Determine the (X, Y) coordinate at the center of the cell enclosing the given text.  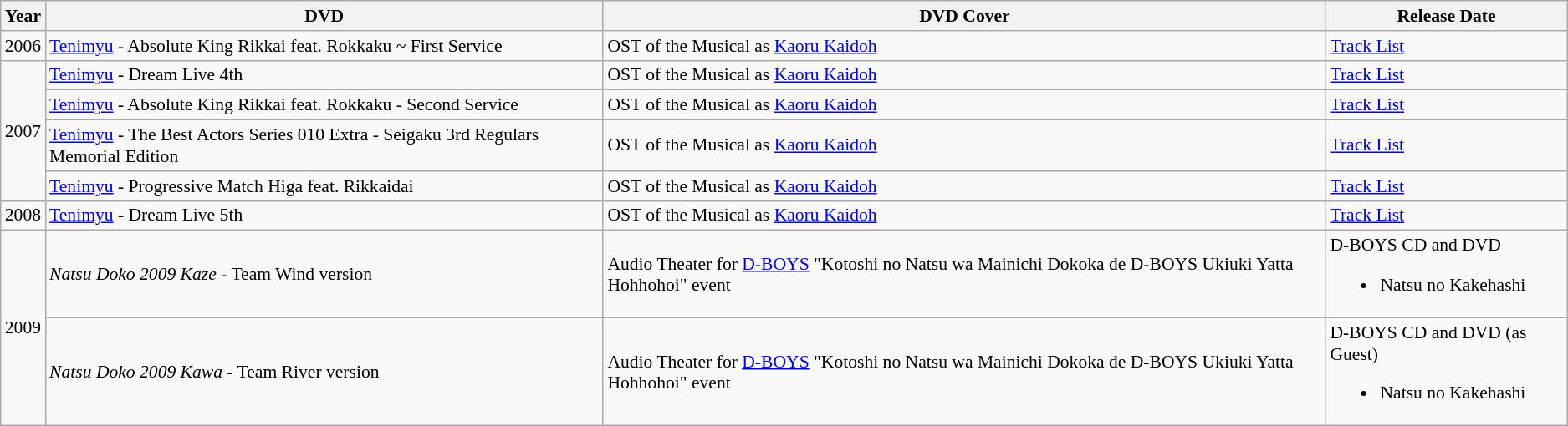
Tenimyu - Absolute King Rikkai feat. Rokkaku - Second Service (324, 105)
2009 (23, 328)
Tenimyu - The Best Actors Series 010 Extra - Seigaku 3rd Regulars Memorial Edition (324, 145)
Tenimyu - Dream Live 5th (324, 216)
Tenimyu - Dream Live 4th (324, 75)
Natsu Doko 2009 Kawa - Team River version (324, 372)
2007 (23, 130)
Tenimyu - Absolute King Rikkai feat. Rokkaku ~ First Service (324, 46)
Tenimyu - Progressive Match Higa feat. Rikkaidai (324, 186)
Natsu Doko 2009 Kaze - Team Wind version (324, 274)
D-BOYS CD and DVD (as Guest)Natsu no Kakehashi (1446, 372)
2008 (23, 216)
DVD Cover (964, 16)
Year (23, 16)
D-BOYS CD and DVDNatsu no Kakehashi (1446, 274)
2006 (23, 46)
DVD (324, 16)
Release Date (1446, 16)
